Return [x, y] of the center of cell containing provided text 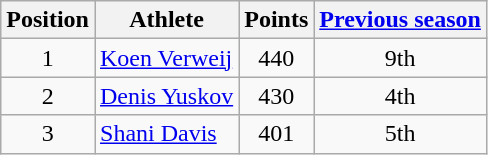
Koen Verweij [166, 58]
4th [400, 96]
5th [400, 134]
Position [48, 20]
440 [276, 58]
1 [48, 58]
Denis Yuskov [166, 96]
Points [276, 20]
Shani Davis [166, 134]
Previous season [400, 20]
401 [276, 134]
3 [48, 134]
430 [276, 96]
9th [400, 58]
Athlete [166, 20]
2 [48, 96]
